Pinpoint the cell where the given text exists, returning its (X, Y) midpoint coordinate. 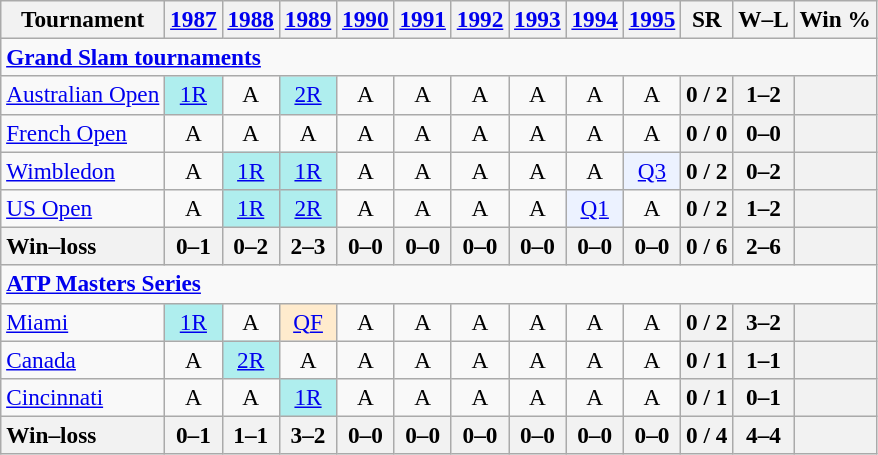
Tournament (83, 19)
Miami (83, 322)
SR (707, 19)
QF (308, 322)
Wimbledon (83, 170)
Q3 (652, 170)
1992 (480, 19)
Win % (835, 19)
1991 (422, 19)
1994 (594, 19)
1989 (308, 19)
1988 (250, 19)
1987 (194, 19)
ATP Masters Series (438, 284)
W–L (764, 19)
0 / 0 (707, 133)
US Open (83, 208)
French Open (83, 133)
Cincinnati (83, 397)
Australian Open (83, 95)
Grand Slam tournaments (438, 57)
1995 (652, 19)
Canada (83, 359)
2–3 (308, 246)
2–6 (764, 246)
0 / 6 (707, 246)
0 / 4 (707, 435)
Q1 (594, 208)
1990 (366, 19)
1993 (538, 19)
4–4 (764, 435)
